From the cell containing the given text, extract its center point as [X, Y] coordinate. 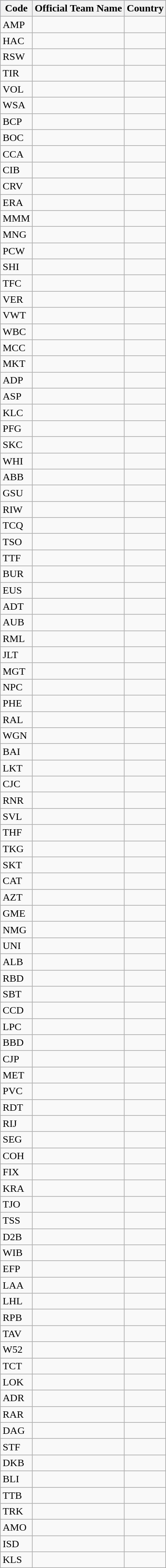
RSW [16, 57]
WGN [16, 736]
TTB [16, 1495]
LOK [16, 1382]
RBD [16, 978]
STF [16, 1447]
AUB [16, 622]
MCC [16, 348]
AMO [16, 1528]
TCT [16, 1366]
NMG [16, 929]
ERA [16, 203]
TSO [16, 542]
LAA [16, 1285]
TRK [16, 1512]
KLC [16, 412]
RDT [16, 1107]
MNG [16, 235]
BCP [16, 121]
BAI [16, 752]
CRV [16, 186]
RAR [16, 1414]
LPC [16, 1027]
RIJ [16, 1123]
MKT [16, 364]
KLS [16, 1560]
TSS [16, 1220]
Code [16, 8]
ASP [16, 396]
PCW [16, 251]
DKB [16, 1463]
SHI [16, 267]
TAV [16, 1334]
WBC [16, 332]
TTF [16, 558]
WHI [16, 461]
MMM [16, 219]
CCA [16, 154]
ALB [16, 962]
BOC [16, 138]
AZT [16, 897]
TKG [16, 849]
TCQ [16, 526]
SKC [16, 445]
Official Team Name [78, 8]
GME [16, 913]
VWT [16, 315]
CIB [16, 170]
RNR [16, 800]
NPC [16, 687]
TIR [16, 73]
LKT [16, 768]
SBT [16, 994]
LHL [16, 1301]
AMP [16, 25]
ADT [16, 606]
EFP [16, 1269]
RAL [16, 720]
RML [16, 639]
DAG [16, 1430]
COH [16, 1156]
BLI [16, 1479]
FIX [16, 1172]
Country [145, 8]
SVL [16, 816]
VER [16, 299]
EUS [16, 590]
RPB [16, 1317]
CCD [16, 1011]
CAT [16, 881]
WIB [16, 1253]
ISD [16, 1544]
SEG [16, 1140]
HAC [16, 41]
D2B [16, 1237]
TFC [16, 283]
PVC [16, 1091]
VOL [16, 89]
UNI [16, 946]
GSU [16, 493]
CJP [16, 1059]
CJC [16, 784]
BBD [16, 1043]
BUR [16, 574]
RIW [16, 510]
W52 [16, 1350]
THF [16, 833]
ADP [16, 380]
PHE [16, 703]
WSA [16, 105]
TJO [16, 1204]
ADR [16, 1398]
MET [16, 1075]
SKT [16, 865]
JLT [16, 655]
PFG [16, 428]
MGT [16, 671]
ABB [16, 477]
KRA [16, 1188]
